For the text-containing cell, return its midpoint in [X, Y] coordinate format. 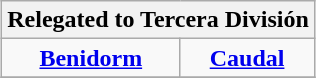
Caudal [247, 58]
Relegated to Tercera División [158, 20]
Benidorm [91, 58]
